Detect which cell encompasses the target text, then output its (X, Y) center coordinate. 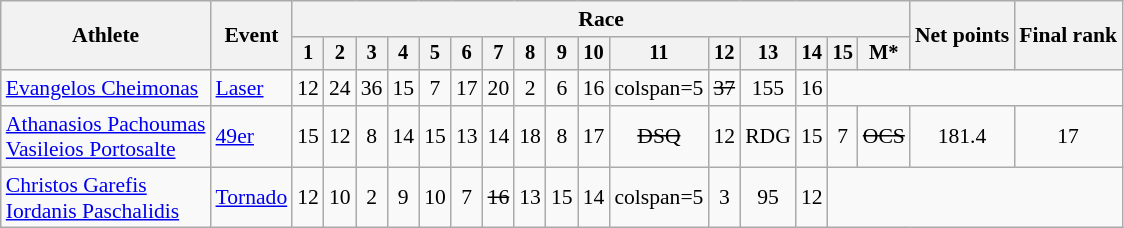
Race (601, 19)
5 (435, 54)
181.4 (962, 136)
24 (340, 88)
RDG (768, 136)
Event (252, 36)
DSQ (658, 136)
4 (403, 54)
95 (768, 198)
OCS (884, 136)
Laser (252, 88)
Evangelos Cheimonas (106, 88)
Christos GarefisIordanis Paschalidis (106, 198)
Athanasios PachoumasVasileios Portosalte (106, 136)
M* (884, 54)
Tornado (252, 198)
18 (530, 136)
37 (724, 88)
36 (372, 88)
11 (658, 54)
Final rank (1068, 36)
1 (308, 54)
Net points (962, 36)
Athlete (106, 36)
155 (768, 88)
49er (252, 136)
20 (499, 88)
